For the text-containing cell, return its midpoint in [X, Y] coordinate format. 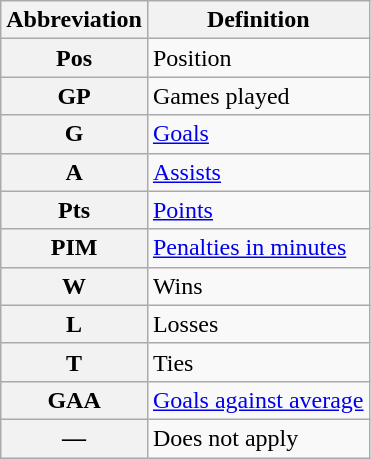
Abbreviation [74, 20]
Goals against average [258, 400]
L [74, 324]
Losses [258, 324]
W [74, 286]
GAA [74, 400]
Wins [258, 286]
A [74, 172]
T [74, 362]
Pts [74, 210]
PIM [74, 248]
Points [258, 210]
Position [258, 58]
GP [74, 96]
Games played [258, 96]
Penalties in minutes [258, 248]
— [74, 438]
G [74, 134]
Assists [258, 172]
Goals [258, 134]
Pos [74, 58]
Definition [258, 20]
Ties [258, 362]
Does not apply [258, 438]
